Locate the cell with the specified text and output its [X, Y] center coordinate. 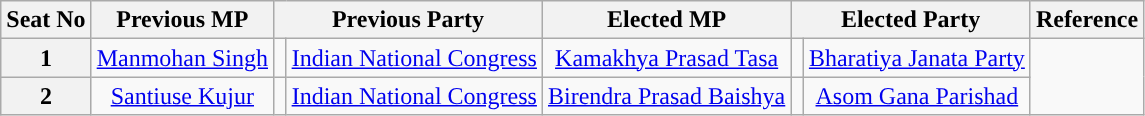
Elected MP [666, 20]
Birendra Prasad Baishya [666, 96]
Manmohan Singh [182, 58]
Asom Gana Parishad [916, 96]
Elected Party [911, 20]
Kamakhya Prasad Tasa [666, 58]
Previous MP [182, 20]
Seat No [46, 20]
Santiuse Kujur [182, 96]
Reference [1086, 20]
Previous Party [408, 20]
1 [46, 58]
2 [46, 96]
Bharatiya Janata Party [916, 58]
